Capture the cell that displays the provided text and extract its (X, Y) central coordinate. 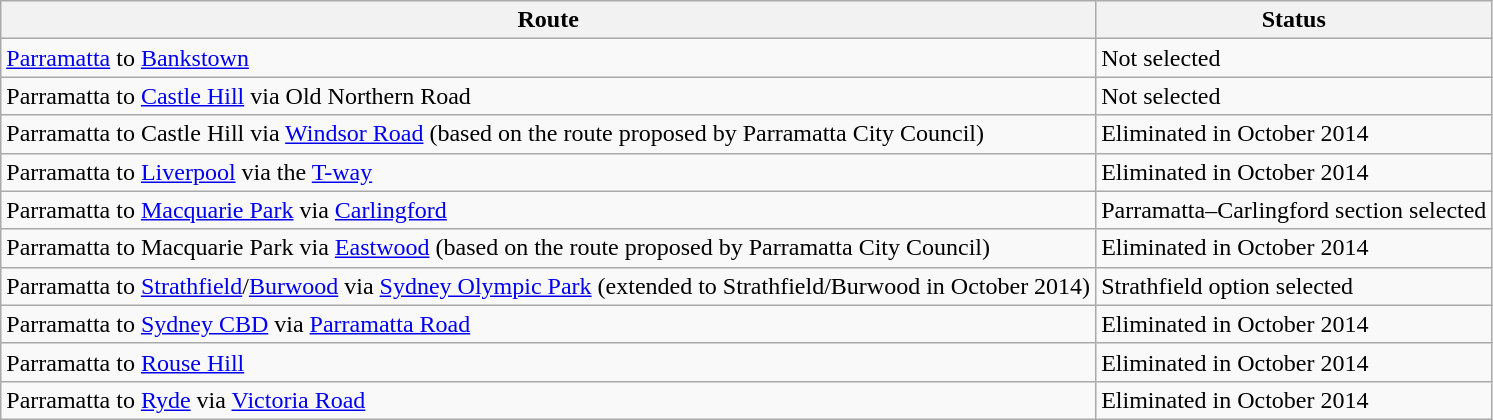
Strathfield option selected (1294, 286)
Parramatta–Carlingford section selected (1294, 210)
Parramatta to Strathfield/Burwood via Sydney Olympic Park (extended to Strathfield/Burwood in October 2014) (548, 286)
Parramatta to Rouse Hill (548, 362)
Parramatta to Ryde via Victoria Road (548, 400)
Status (1294, 20)
Parramatta to Sydney CBD via Parramatta Road (548, 324)
Parramatta to Castle Hill via Windsor Road (based on the route proposed by Parramatta City Council) (548, 134)
Parramatta to Macquarie Park via Carlingford (548, 210)
Parramatta to Macquarie Park via Eastwood (based on the route proposed by Parramatta City Council) (548, 248)
Route (548, 20)
Parramatta to Castle Hill via Old Northern Road (548, 96)
Parramatta to Bankstown (548, 58)
Parramatta to Liverpool via the T-way (548, 172)
